Provide the [x, y] coordinate of the cell's center where the given text is located.  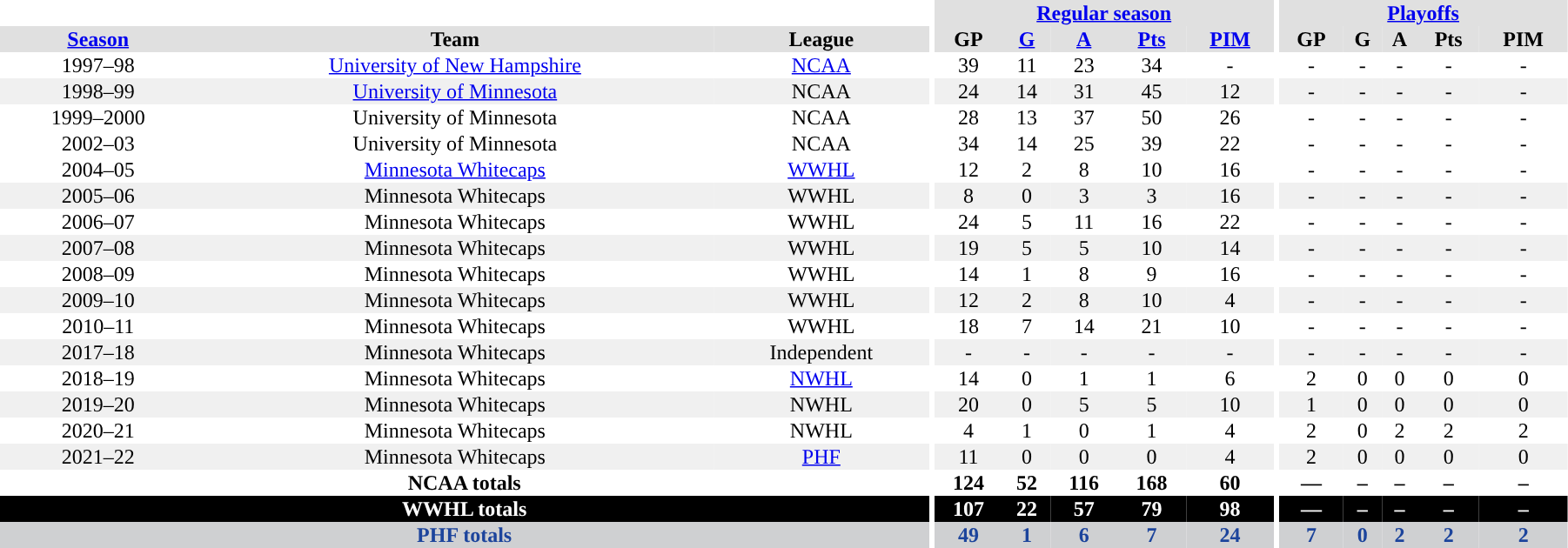
60 [1230, 483]
79 [1152, 509]
2018–19 [97, 378]
18 [968, 326]
Season [97, 39]
25 [1084, 144]
2020–21 [97, 431]
20 [968, 404]
57 [1084, 509]
2008–09 [97, 274]
13 [1027, 117]
1997–98 [97, 65]
26 [1230, 117]
2019–20 [97, 404]
2007–08 [97, 248]
9 [1152, 274]
PHF [821, 457]
31 [1084, 91]
2002–03 [97, 144]
37 [1084, 117]
45 [1152, 91]
168 [1152, 483]
WWHL totals [465, 509]
NCAA totals [465, 483]
2010–11 [97, 326]
52 [1027, 483]
124 [968, 483]
21 [1152, 326]
Team [454, 39]
1998–99 [97, 91]
2021–22 [97, 457]
98 [1230, 509]
League [821, 39]
University of New Hampshire [454, 65]
Independent [821, 352]
2004–05 [97, 170]
19 [968, 248]
107 [968, 509]
Regular season [1103, 13]
1999–2000 [97, 117]
28 [968, 117]
116 [1084, 483]
2006–07 [97, 222]
Playoffs [1424, 13]
2005–06 [97, 196]
23 [1084, 65]
50 [1152, 117]
2017–18 [97, 352]
49 [968, 535]
PHF totals [465, 535]
2009–10 [97, 300]
